For the text-containing cell, return its midpoint in (X, Y) coordinate format. 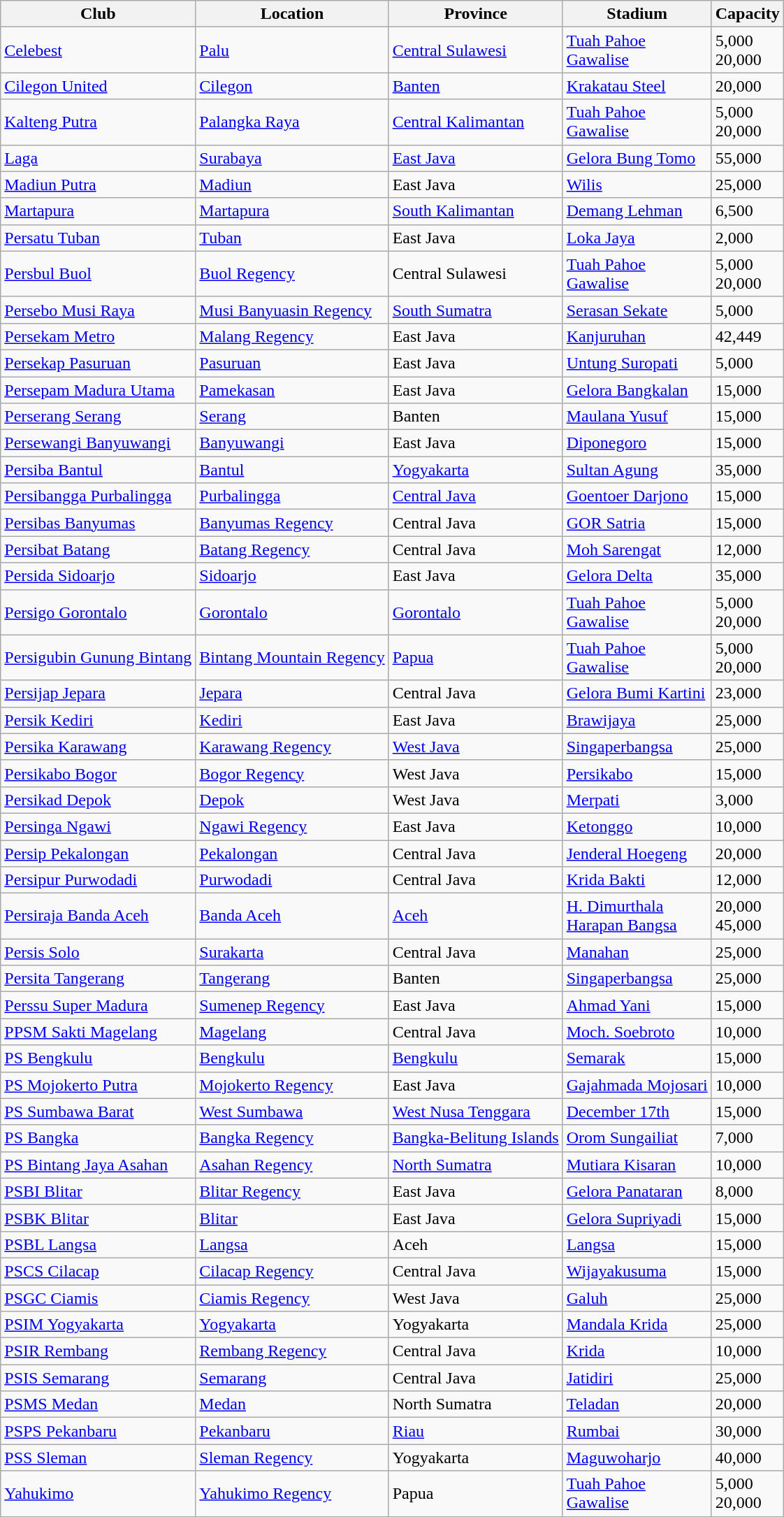
Krakatau Steel (637, 86)
Ahmad Yani (637, 1005)
Bangka Regency (292, 1138)
PSGC Ciamis (98, 1298)
Jenderal Hoegeng (637, 854)
Gelora Delta (637, 576)
Surakarta (292, 952)
Cilegon (292, 86)
Province (475, 14)
Persigubin Gunung Bintang (98, 657)
Ciamis Regency (292, 1298)
Banyumas Regency (292, 523)
PSIM Yogyakarta (98, 1325)
7,000 (748, 1138)
Krida (637, 1351)
Sidoarjo (292, 576)
Kediri (292, 720)
20,00045,000 (748, 916)
40,000 (748, 1458)
Ketonggo (637, 826)
Serang (292, 417)
PSS Sleman (98, 1458)
Krida Bakti (637, 880)
Blitar (292, 1218)
Galuh (637, 1298)
Bintang Mountain Regency (292, 657)
Merpati (637, 800)
Teladan (637, 1404)
Diponegoro (637, 443)
Pamekasan (292, 389)
PSBI Blitar (98, 1191)
Semarak (637, 1058)
Banyuwangi (292, 443)
Pekanbaru (292, 1431)
PS Bintang Jaya Asahan (98, 1165)
Semarang (292, 1378)
Persepam Madura Utama (98, 389)
Blitar Regency (292, 1191)
Palangka Raya (292, 122)
Goentoer Darjono (637, 496)
Rembang Regency (292, 1351)
Perserang Serang (98, 417)
23,000 (748, 693)
Buol Regency (292, 274)
Rumbai (637, 1431)
Persikabo Bogor (98, 773)
PS Bengkulu (98, 1058)
Persekap Pasuruan (98, 363)
Moh Sarengat (637, 549)
Jepara (292, 693)
Persikad Depok (98, 800)
Persigo Gorontalo (98, 612)
Surabaya (292, 158)
Perssu Super Madura (98, 1005)
Untung Suropati (637, 363)
Persipur Purwodadi (98, 880)
Cilacap Regency (292, 1271)
Cilegon United (98, 86)
Purwodadi (292, 880)
Ngawi Regency (292, 826)
PS Bangka (98, 1138)
Brawijaya (637, 720)
PSIS Semarang (98, 1378)
Sumenep Regency (292, 1005)
Persiba Bantul (98, 470)
Riau (475, 1431)
Gelora Bumi Kartini (637, 693)
Manahan (637, 952)
Gajahmada Mojosari (637, 1085)
Bantul (292, 470)
Banda Aceh (292, 916)
South Kalimantan (475, 211)
Persis Solo (98, 952)
Stadium (637, 14)
Celebest (98, 50)
South Sumatra (475, 310)
Bogor Regency (292, 773)
Persikabo (637, 773)
PSMS Medan (98, 1404)
Persinga Ngawi (98, 826)
Sultan Agung (637, 470)
PSIR Rembang (98, 1351)
Palu (292, 50)
Persida Sidoarjo (98, 576)
6,500 (748, 211)
Jatidiri (637, 1378)
Karawang Regency (292, 747)
Persbul Buol (98, 274)
Club (98, 14)
Madiun (292, 185)
West Nusa Tenggara (475, 1112)
Central Kalimantan (475, 122)
3,000 (748, 800)
Maulana Yusuf (637, 417)
Asahan Regency (292, 1165)
Maguwoharjo (637, 1458)
Madiun Putra (98, 185)
Wilis (637, 185)
Demang Lehman (637, 211)
Serasan Sekate (637, 310)
Gelora Panataran (637, 1191)
Batang Regency (292, 549)
Persatu Tuban (98, 238)
PSCS Cilacap (98, 1271)
Persika Karawang (98, 747)
Laga (98, 158)
Tangerang (292, 979)
Gelora Supriyadi (637, 1218)
Gelora Bung Tomo (637, 158)
Kalteng Putra (98, 122)
PSBK Blitar (98, 1218)
GOR Satria (637, 523)
Mutiara Kisaran (637, 1165)
2,000 (748, 238)
H. DimurthalaHarapan Bangsa (637, 916)
Persik Kediri (98, 720)
55,000 (748, 158)
Capacity (748, 14)
Persita Tangerang (98, 979)
Sleman Regency (292, 1458)
Persebo Musi Raya (98, 310)
PS Mojokerto Putra (98, 1085)
Persekam Metro (98, 336)
Pasuruan (292, 363)
Purbalingga (292, 496)
Depok (292, 800)
Musi Banyuasin Regency (292, 310)
Mojokerto Regency (292, 1085)
30,000 (748, 1431)
Persibas Banyumas (98, 523)
Bangka-Belitung Islands (475, 1138)
Magelang (292, 1032)
Persibangga Purbalingga (98, 496)
West Sumbawa (292, 1112)
Yahukimo Regency (292, 1493)
Persijap Jepara (98, 693)
PPSM Sakti Magelang (98, 1032)
December 17th (637, 1112)
Orom Sungailiat (637, 1138)
Persip Pekalongan (98, 854)
Gelora Bangkalan (637, 389)
Pekalongan (292, 854)
Persiraja Banda Aceh (98, 916)
PS Sumbawa Barat (98, 1112)
42,449 (748, 336)
Mandala Krida (637, 1325)
Medan (292, 1404)
Kanjuruhan (637, 336)
Loka Jaya (637, 238)
Wijayakusuma (637, 1271)
Moch. Soebroto (637, 1032)
Persibat Batang (98, 549)
Location (292, 14)
8,000 (748, 1191)
Persewangi Banyuwangi (98, 443)
PSPS Pekanbaru (98, 1431)
PSBL Langsa (98, 1244)
Yahukimo (98, 1493)
Malang Regency (292, 336)
Tuban (292, 238)
